Pinpoint the cell where the given text exists, returning its (x, y) midpoint coordinate. 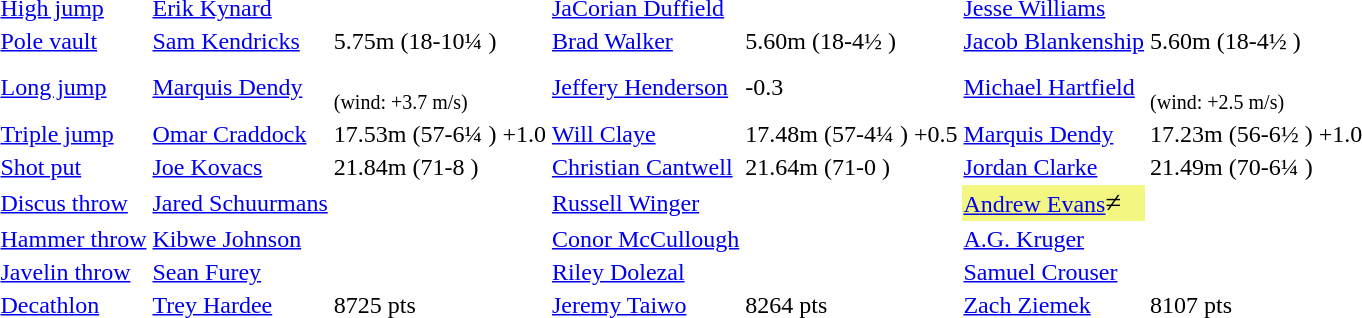
Samuel Crouser (1054, 272)
17.53m (57-6¼ ) +1.0 (440, 134)
Jacob Blankenship (1054, 41)
Brad Walker (645, 41)
Sean Furey (240, 272)
Kibwe Johnson (240, 239)
Omar Craddock (240, 134)
Jared Schuurmans (240, 203)
Riley Dolezal (645, 272)
Michael Hartfield (1054, 88)
-0.3 (852, 88)
(wind: +3.7 m/s) (440, 88)
Jordan Clarke (1054, 167)
17.48m (57-4¼ ) +0.5 (852, 134)
5.75m (18-10¼ ) (440, 41)
Andrew Evans≠ (1054, 203)
Will Claye (645, 134)
Sam Kendricks (240, 41)
Russell Winger (645, 203)
Jeffery Henderson (645, 88)
21.64m (71-0 ) (852, 167)
5.60m (18-4½ ) (852, 41)
A.G. Kruger (1054, 239)
21.84m (71-8 ) (440, 167)
Conor McCullough (645, 239)
Joe Kovacs (240, 167)
Christian Cantwell (645, 167)
